Identify which cell holds the provided text, then report its (x, y) central coordinate. 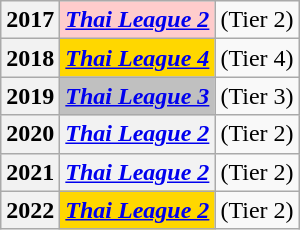
2022 (30, 210)
2017 (30, 20)
2021 (30, 172)
(Tier 4) (257, 58)
2018 (30, 58)
Thai League 4 (138, 58)
2020 (30, 134)
Thai League 3 (138, 96)
2019 (30, 96)
(Tier 3) (257, 96)
